Detect which cell encompasses the target text, then output its [x, y] center coordinate. 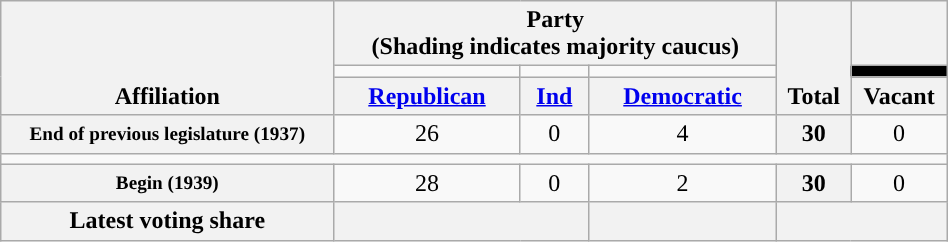
End of previous legislature (1937) [168, 134]
Vacant [899, 96]
Ind [554, 96]
26 [427, 134]
Total [814, 58]
28 [427, 183]
4 [683, 134]
Begin (1939) [168, 183]
Party (Shading indicates majority caucus) [556, 34]
Democratic [683, 96]
2 [683, 183]
Affiliation [168, 58]
Republican [427, 96]
Latest voting share [168, 221]
